Scan for the cell matching the given text and deliver its (x, y) coordinate at center. 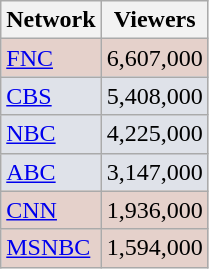
4,225,000 (154, 134)
ABC (51, 172)
CBS (51, 96)
1,936,000 (154, 210)
NBC (51, 134)
1,594,000 (154, 248)
MSNBC (51, 248)
FNC (51, 58)
3,147,000 (154, 172)
Network (51, 20)
Viewers (154, 20)
6,607,000 (154, 58)
CNN (51, 210)
5,408,000 (154, 96)
